Output the (x, y) coordinate of the center of the cell containing the given text.  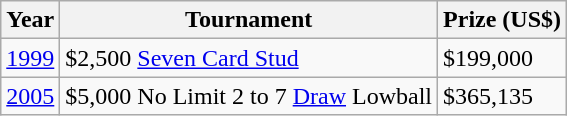
Tournament (249, 20)
$5,000 No Limit 2 to 7 Draw Lowball (249, 96)
$365,135 (502, 96)
Prize (US$) (502, 20)
$199,000 (502, 58)
$2,500 Seven Card Stud (249, 58)
Year (30, 20)
2005 (30, 96)
1999 (30, 58)
